Return the [X, Y] coordinate for the center point of the cell that contains the specified text.  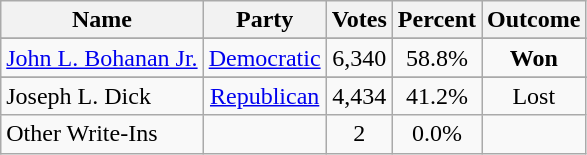
Won [534, 58]
Party [264, 20]
John L. Bohanan Jr. [102, 58]
6,340 [359, 58]
Democratic [264, 58]
Republican [264, 96]
2 [359, 134]
4,434 [359, 96]
Votes [359, 20]
Joseph L. Dick [102, 96]
Outcome [534, 20]
Lost [534, 96]
Other Write-Ins [102, 134]
0.0% [436, 134]
58.8% [436, 58]
Percent [436, 20]
41.2% [436, 96]
Name [102, 20]
